Extract the [X, Y] coordinate from the center of the cell holding the provided text.  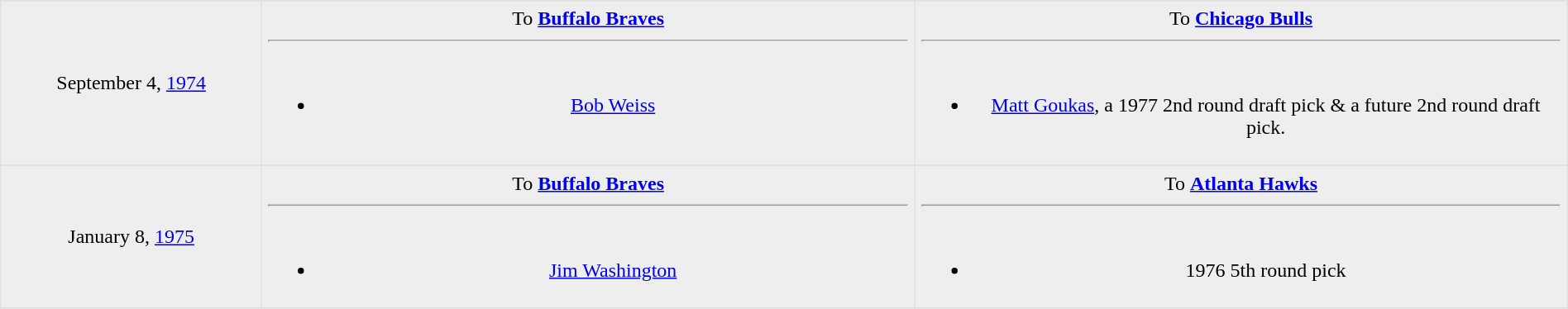
To Atlanta Hawks1976 5th round pick [1241, 236]
January 8, 1975 [131, 236]
To Buffalo BravesJim Washington [587, 236]
To Buffalo BravesBob Weiss [587, 83]
September 4, 1974 [131, 83]
To Chicago BullsMatt Goukas, a 1977 2nd round draft pick & a future 2nd round draft pick. [1241, 83]
